Scan for the cell matching the given text and deliver its [x, y] coordinate at center. 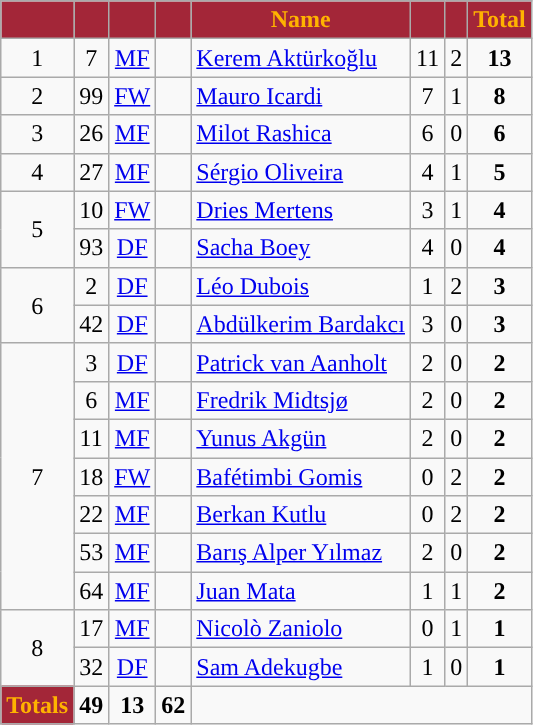
17 [92, 629]
42 [92, 324]
27 [92, 172]
Yunus Akgün [301, 438]
Total [500, 20]
Bafétimbi Gomis [301, 477]
18 [92, 477]
49 [92, 705]
93 [92, 248]
Abdülkerim Bardakcı [301, 324]
Juan Mata [301, 591]
22 [92, 515]
Léo Dubois [301, 286]
Dries Mertens [301, 210]
32 [92, 667]
Sam Adekugbe [301, 667]
53 [92, 553]
Milot Rashica [301, 134]
Name [301, 20]
Patrick van Aanholt [301, 362]
Fredrik Midtsjø [301, 400]
26 [92, 134]
62 [174, 705]
Berkan Kutlu [301, 515]
Nicolò Zaniolo [301, 629]
10 [92, 210]
Sacha Boey [301, 248]
Totals [38, 705]
Kerem Aktürkoğlu [301, 58]
Mauro Icardi [301, 96]
Sérgio Oliveira [301, 172]
64 [92, 591]
99 [92, 96]
Barış Alper Yılmaz [301, 553]
